Extract the (X, Y) coordinate from the center of the cell holding the provided text.  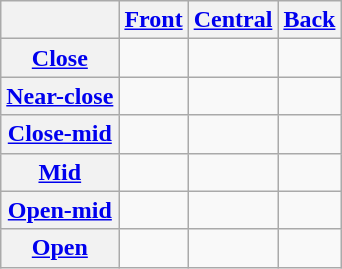
Front (154, 20)
Open (60, 248)
Central (233, 20)
Open-mid (60, 210)
Close (60, 58)
Close-mid (60, 134)
Near-close (60, 96)
Mid (60, 172)
Back (310, 20)
